Capture the cell that displays the provided text and extract its (x, y) central coordinate. 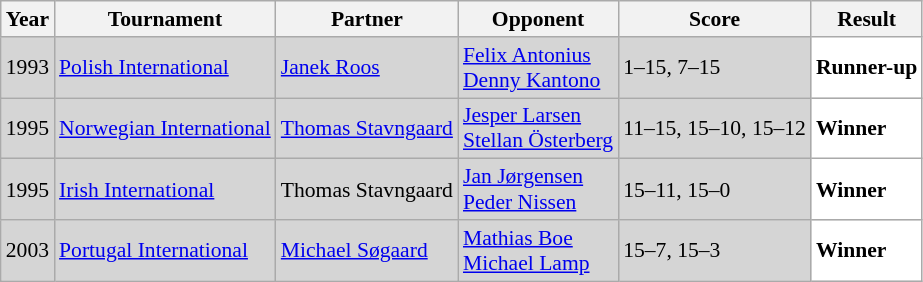
Result (866, 19)
Score (714, 19)
Partner (367, 19)
15–11, 15–0 (714, 190)
Mathias Boe Michael Lamp (538, 250)
Year (28, 19)
Janek Roos (367, 68)
Polish International (165, 68)
Irish International (165, 190)
Felix Antonius Denny Kantono (538, 68)
Portugal International (165, 250)
Norwegian International (165, 128)
Runner-up (866, 68)
1993 (28, 68)
Opponent (538, 19)
Jan Jørgensen Peder Nissen (538, 190)
11–15, 15–10, 15–12 (714, 128)
1–15, 7–15 (714, 68)
Tournament (165, 19)
2003 (28, 250)
15–7, 15–3 (714, 250)
Michael Søgaard (367, 250)
Jesper Larsen Stellan Österberg (538, 128)
